Scan for the cell matching the given text and deliver its (X, Y) coordinate at center. 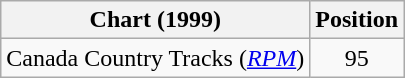
95 (357, 58)
Chart (1999) (156, 20)
Position (357, 20)
Canada Country Tracks (RPM) (156, 58)
